Return the [X, Y] coordinate for the center point of the cell that contains the specified text.  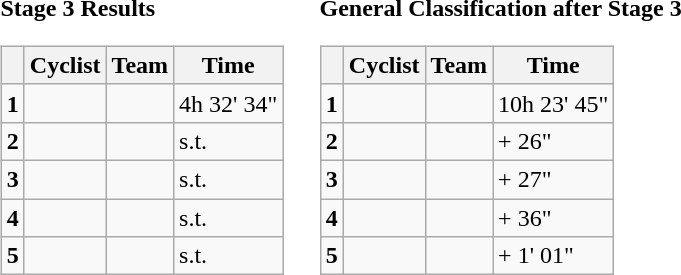
+ 27" [554, 179]
+ 36" [554, 217]
10h 23' 45" [554, 103]
+ 26" [554, 141]
+ 1' 01" [554, 256]
4h 32' 34" [228, 103]
